From the cell containing the given text, extract its center point as (x, y) coordinate. 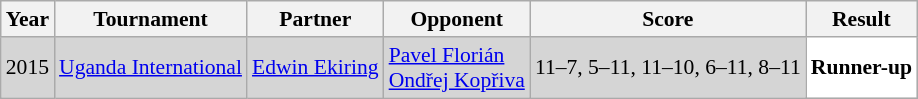
Runner-up (862, 68)
Uganda International (150, 68)
Pavel Florián Ondřej Kopřiva (457, 68)
Edwin Ekiring (316, 68)
2015 (28, 68)
11–7, 5–11, 11–10, 6–11, 8–11 (668, 68)
Year (28, 19)
Result (862, 19)
Tournament (150, 19)
Score (668, 19)
Partner (316, 19)
Opponent (457, 19)
